Capture the cell that displays the provided text and extract its [X, Y] central coordinate. 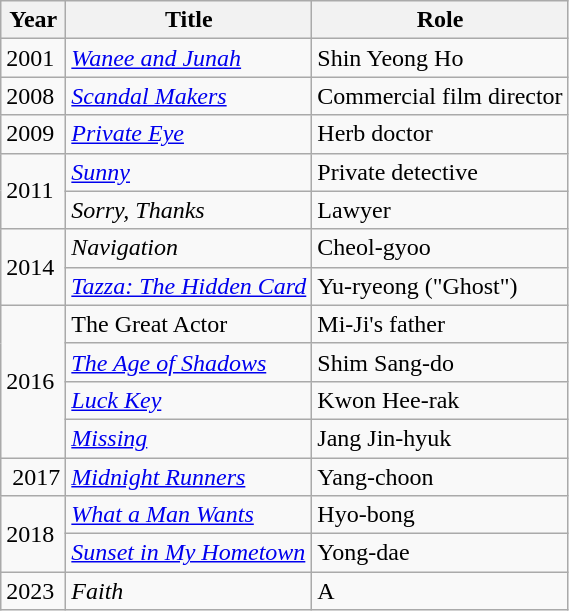
Commercial film director [440, 96]
Private detective [440, 172]
Yu-ryeong ("Ghost") [440, 286]
Wanee and Junah [189, 58]
Hyo-bong [440, 515]
What a Man Wants [189, 515]
Jang Jin-hyuk [440, 438]
2016 [34, 381]
Mi-Ji's father [440, 324]
A [440, 591]
2017 [34, 477]
2009 [34, 134]
Sorry, Thanks [189, 210]
2008 [34, 96]
Title [189, 20]
Sunny [189, 172]
Sunset in My Hometown [189, 553]
Year [34, 20]
Cheol-gyoo [440, 248]
Yong-dae [440, 553]
Shim Sang-do [440, 362]
Private Eye [189, 134]
Tazza: The Hidden Card [189, 286]
Shin Yeong Ho [440, 58]
Navigation [189, 248]
2018 [34, 534]
Missing [189, 438]
Kwon Hee-rak [440, 400]
The Age of Shadows [189, 362]
Scandal Makers [189, 96]
The Great Actor [189, 324]
2023 [34, 591]
Luck Key [189, 400]
Faith [189, 591]
Lawyer [440, 210]
2011 [34, 191]
Herb doctor [440, 134]
2014 [34, 267]
Midnight Runners [189, 477]
2001 [34, 58]
Role [440, 20]
Yang-choon [440, 477]
